From the cell containing the given text, extract its center point as [X, Y] coordinate. 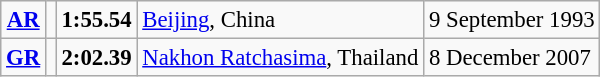
9 September 1993 [512, 20]
Nakhon Ratchasima, Thailand [280, 58]
8 December 2007 [512, 58]
AR [24, 20]
1:55.54 [96, 20]
GR [24, 58]
2:02.39 [96, 58]
Beijing, China [280, 20]
